Extract the (x, y) coordinate from the center of the cell holding the provided text.  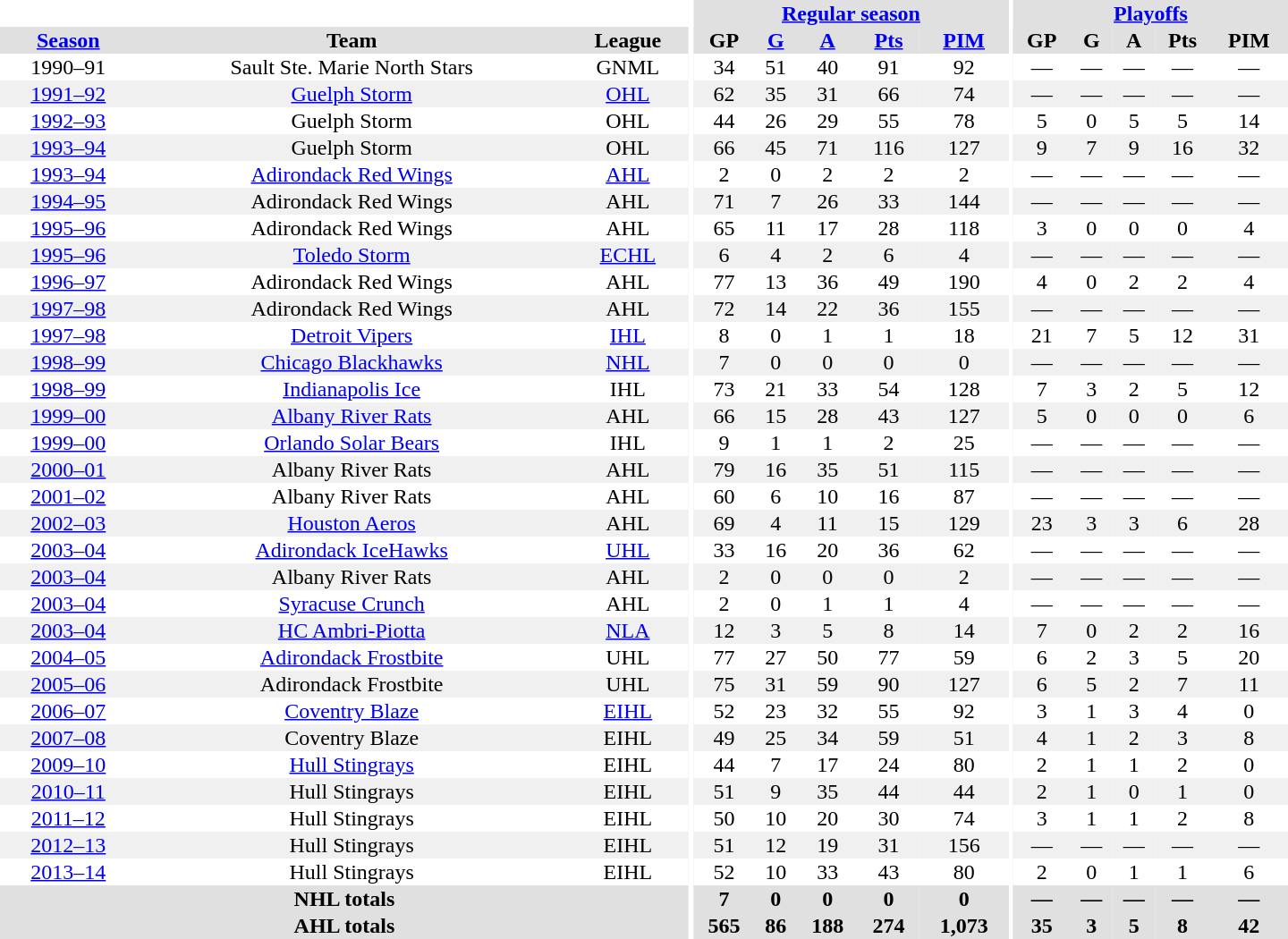
Syracuse Crunch (352, 604)
2010–11 (68, 791)
190 (964, 282)
69 (724, 523)
2001–02 (68, 496)
1,073 (964, 926)
18 (964, 335)
565 (724, 926)
27 (776, 657)
188 (827, 926)
1996–97 (68, 282)
HC Ambri-Piotta (352, 630)
League (628, 40)
2000–01 (68, 469)
129 (964, 523)
2005–06 (68, 684)
155 (964, 309)
ECHL (628, 255)
NLA (628, 630)
87 (964, 496)
73 (724, 389)
2012–13 (68, 845)
116 (888, 148)
Indianapolis Ice (352, 389)
79 (724, 469)
Chicago Blackhawks (352, 362)
144 (964, 201)
2007–08 (68, 738)
60 (724, 496)
274 (888, 926)
75 (724, 684)
Toledo Storm (352, 255)
45 (776, 148)
1992–93 (68, 121)
91 (888, 67)
Houston Aeros (352, 523)
40 (827, 67)
Team (352, 40)
AHL totals (344, 926)
90 (888, 684)
2006–07 (68, 711)
2002–03 (68, 523)
Sault Ste. Marie North Stars (352, 67)
1990–91 (68, 67)
54 (888, 389)
1991–92 (68, 94)
22 (827, 309)
Orlando Solar Bears (352, 443)
128 (964, 389)
1994–95 (68, 201)
86 (776, 926)
2013–14 (68, 872)
24 (888, 765)
Playoffs (1150, 13)
156 (964, 845)
115 (964, 469)
30 (888, 818)
2011–12 (68, 818)
GNML (628, 67)
19 (827, 845)
29 (827, 121)
NHL (628, 362)
78 (964, 121)
13 (776, 282)
65 (724, 228)
118 (964, 228)
42 (1249, 926)
Adirondack IceHawks (352, 550)
NHL totals (344, 899)
Regular season (851, 13)
72 (724, 309)
2009–10 (68, 765)
Detroit Vipers (352, 335)
2004–05 (68, 657)
Season (68, 40)
